Extract the [x, y] coordinate from the center of the cell holding the provided text.  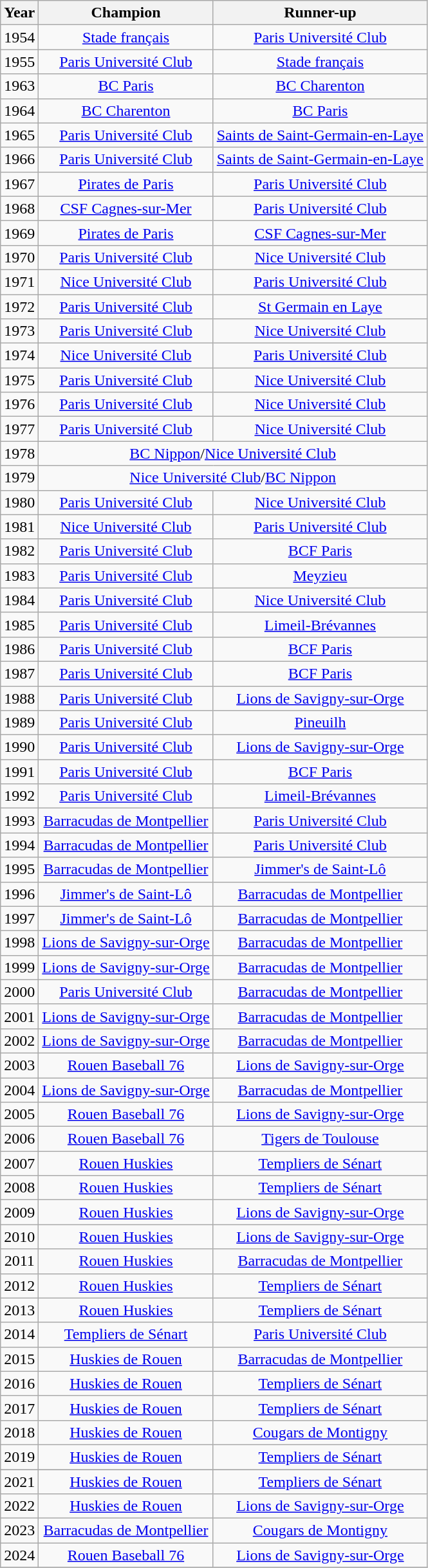
2018 [19, 1432]
1978 [19, 453]
2007 [19, 1163]
1988 [19, 698]
1990 [19, 747]
1984 [19, 600]
2009 [19, 1212]
1970 [19, 257]
1963 [19, 86]
1965 [19, 135]
1969 [19, 233]
1955 [19, 62]
1993 [19, 821]
1992 [19, 796]
2011 [19, 1261]
1989 [19, 723]
Tigers de Toulouse [320, 1139]
1991 [19, 772]
1987 [19, 673]
1975 [19, 380]
2023 [19, 1531]
1974 [19, 356]
2000 [19, 992]
1979 [19, 478]
Pineuilh [320, 723]
2019 [19, 1457]
BC Nippon/Nice Université Club [233, 453]
1995 [19, 870]
Year [19, 13]
1967 [19, 184]
1972 [19, 307]
2022 [19, 1506]
2001 [19, 1016]
1977 [19, 429]
2014 [19, 1335]
1998 [19, 943]
1997 [19, 918]
Runner-up [320, 13]
1994 [19, 845]
1966 [19, 160]
Nice Université Club/BC Nippon [233, 478]
2010 [19, 1237]
1954 [19, 37]
2002 [19, 1041]
2008 [19, 1188]
2021 [19, 1481]
2012 [19, 1286]
2015 [19, 1359]
1968 [19, 208]
1976 [19, 405]
2013 [19, 1310]
St Germain en Laye [320, 307]
2016 [19, 1383]
Meyzieu [320, 576]
2006 [19, 1139]
2003 [19, 1065]
1981 [19, 527]
1999 [19, 967]
1980 [19, 502]
1964 [19, 111]
1973 [19, 331]
1982 [19, 551]
1971 [19, 282]
2024 [19, 1555]
1986 [19, 649]
1983 [19, 576]
2017 [19, 1408]
Champion [126, 13]
2004 [19, 1090]
2005 [19, 1115]
1996 [19, 894]
1985 [19, 624]
